For the text-containing cell, return its midpoint in (x, y) coordinate format. 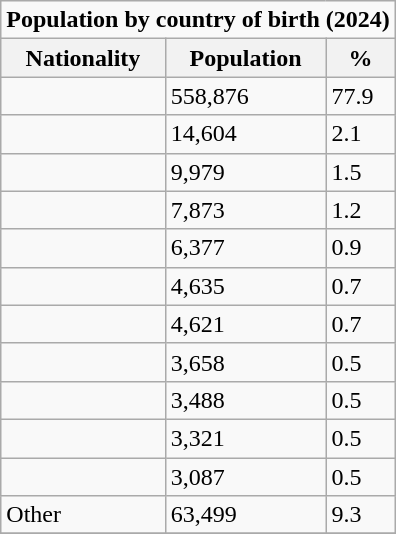
6,377 (246, 248)
Other (83, 515)
9,979 (246, 172)
3,488 (246, 400)
1.2 (360, 210)
4,621 (246, 324)
77.9 (360, 96)
558,876 (246, 96)
63,499 (246, 515)
3,321 (246, 438)
2.1 (360, 134)
Population (246, 58)
7,873 (246, 210)
1.5 (360, 172)
9.3 (360, 515)
Nationality (83, 58)
Population by country of birth (2024) (198, 20)
4,635 (246, 286)
14,604 (246, 134)
% (360, 58)
3,087 (246, 477)
0.9 (360, 248)
3,658 (246, 362)
